For the text-containing cell, return its midpoint in (x, y) coordinate format. 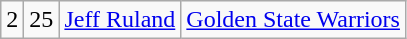
2 (12, 20)
25 (42, 20)
Jeff Ruland (120, 20)
Golden State Warriors (294, 20)
